Extract the [X, Y] coordinate from the center of the cell holding the provided text.  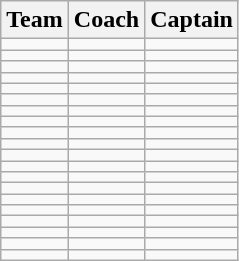
Team [35, 20]
Captain [192, 20]
Coach [106, 20]
